Identify which cell holds the provided text, then report its [x, y] central coordinate. 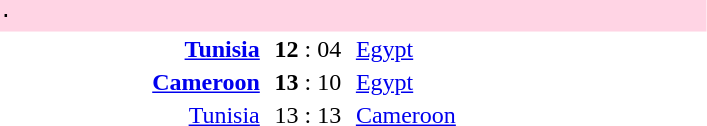
13 : 10 [308, 83]
Tunisia [130, 49]
Cameroon [130, 83]
⋅ [353, 16]
12 : 04 [308, 49]
